Return (X, Y) of the center of cell containing provided text 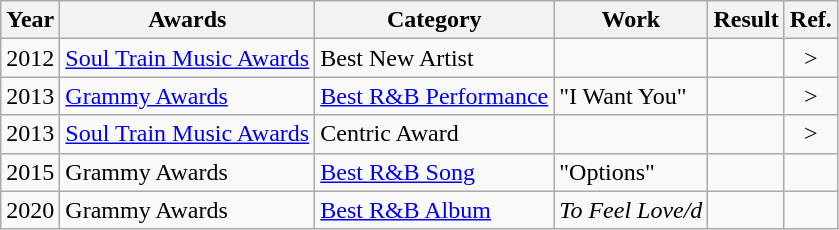
To Feel Love/d (631, 210)
Best R&B Album (434, 210)
Best New Artist (434, 58)
Best R&B Song (434, 172)
Year (30, 20)
2015 (30, 172)
Result (746, 20)
2012 (30, 58)
Work (631, 20)
Centric Award (434, 134)
Category (434, 20)
"Options" (631, 172)
Awards (188, 20)
Ref. (810, 20)
Best R&B Performance (434, 96)
2020 (30, 210)
"I Want You" (631, 96)
